Provide the [X, Y] coordinate of the cell's center where the given text is located.  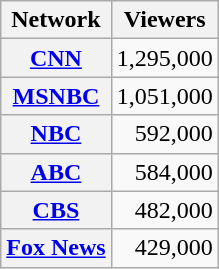
482,000 [164, 210]
1,051,000 [164, 96]
429,000 [164, 248]
ABC [56, 172]
CBS [56, 210]
592,000 [164, 134]
Fox News [56, 248]
CNN [56, 58]
Network [56, 20]
584,000 [164, 172]
Viewers [164, 20]
NBC [56, 134]
1,295,000 [164, 58]
MSNBC [56, 96]
